For the text-containing cell, return its midpoint in (x, y) coordinate format. 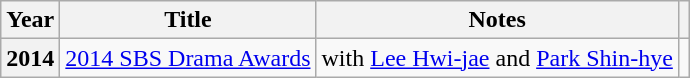
2014 SBS Drama Awards (188, 58)
2014 (30, 58)
Notes (497, 20)
Year (30, 20)
with Lee Hwi-jae and Park Shin-hye (497, 58)
Title (188, 20)
